Output the [x, y] coordinate of the center of the cell containing the given text.  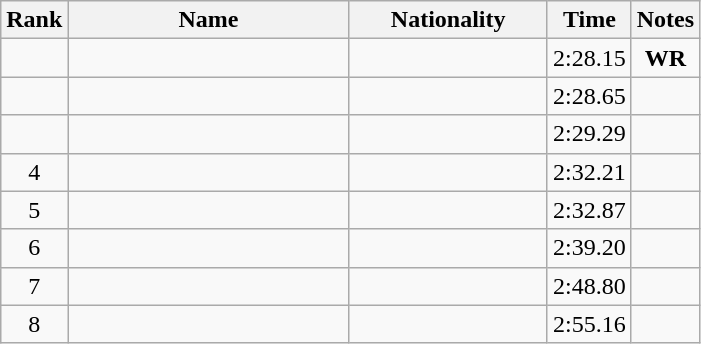
2:39.20 [589, 248]
2:48.80 [589, 286]
Nationality [448, 20]
7 [34, 286]
WR [665, 58]
Name [208, 20]
2:29.29 [589, 134]
5 [34, 210]
2:28.15 [589, 58]
Rank [34, 20]
2:28.65 [589, 96]
2:55.16 [589, 324]
Time [589, 20]
8 [34, 324]
4 [34, 172]
Notes [665, 20]
6 [34, 248]
2:32.21 [589, 172]
2:32.87 [589, 210]
